Scan for the cell matching the given text and deliver its (x, y) coordinate at center. 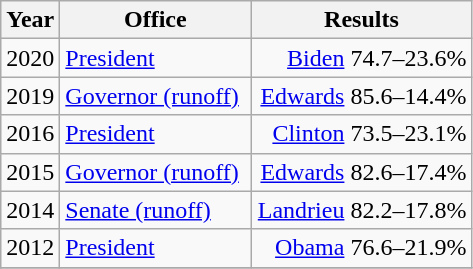
2015 (30, 172)
Office (156, 20)
Obama 76.6–21.9% (362, 248)
2020 (30, 58)
Edwards 85.6–14.4% (362, 96)
Year (30, 20)
Edwards 82.6–17.4% (362, 172)
2014 (30, 210)
Results (362, 20)
2016 (30, 134)
Landrieu 82.2–17.8% (362, 210)
Senate (runoff) (156, 210)
2019 (30, 96)
Clinton 73.5–23.1% (362, 134)
2012 (30, 248)
Biden 74.7–23.6% (362, 58)
